Extract the (X, Y) coordinate from the center of the cell holding the provided text.  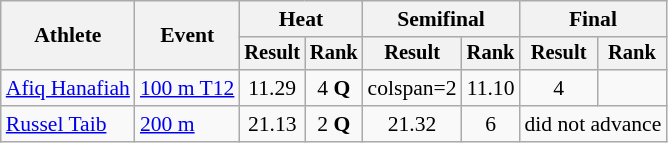
Heat (300, 19)
100 m T12 (187, 88)
Athlete (68, 36)
11.29 (272, 88)
2 Q (334, 124)
Event (187, 36)
200 m (187, 124)
Semifinal (442, 19)
did not advance (594, 124)
11.10 (491, 88)
21.32 (412, 124)
4 Q (334, 88)
Russel Taib (68, 124)
4 (559, 88)
6 (491, 124)
colspan=2 (412, 88)
21.13 (272, 124)
Final (594, 19)
Afiq Hanafiah (68, 88)
